Determine the [X, Y] coordinate at the center of the cell enclosing the given text.  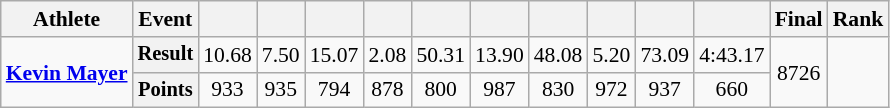
Final [799, 19]
Rank [858, 19]
Result [166, 55]
5.20 [611, 55]
794 [334, 90]
7.50 [281, 55]
660 [732, 90]
10.68 [228, 55]
13.90 [500, 55]
Athlete [67, 19]
50.31 [440, 55]
937 [664, 90]
4:43.17 [732, 55]
Points [166, 90]
15.07 [334, 55]
987 [500, 90]
Kevin Mayer [67, 72]
800 [440, 90]
933 [228, 90]
48.08 [558, 55]
Event [166, 19]
878 [387, 90]
972 [611, 90]
830 [558, 90]
73.09 [664, 55]
2.08 [387, 55]
8726 [799, 72]
935 [281, 90]
